Extract the (x, y) coordinate from the center of the cell holding the provided text.  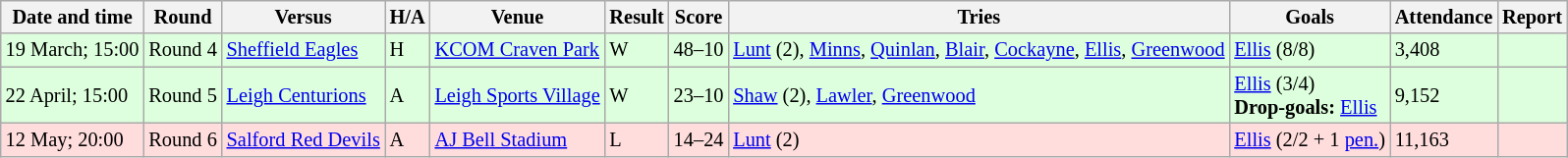
Date and time (73, 17)
Ellis (3/4)Drop-goals: Ellis (1309, 95)
23–10 (700, 95)
Round 6 (183, 139)
Report (1533, 17)
Ellis (8/8) (1309, 50)
Lunt (2) (979, 139)
14–24 (700, 139)
Lunt (2), Minns, Quinlan, Blair, Cockayne, Ellis, Greenwood (979, 50)
Round 4 (183, 50)
Result (637, 17)
Round (183, 17)
12 May; 20:00 (73, 139)
9,152 (1444, 95)
3,408 (1444, 50)
11,163 (1444, 139)
48–10 (700, 50)
Sheffield Eagles (304, 50)
Round 5 (183, 95)
Attendance (1444, 17)
KCOM Craven Park (518, 50)
Ellis (2/2 + 1 pen.) (1309, 139)
Goals (1309, 17)
19 March; 15:00 (73, 50)
22 April; 15:00 (73, 95)
L (637, 139)
H (408, 50)
H/A (408, 17)
Venue (518, 17)
Shaw (2), Lawler, Greenwood (979, 95)
Score (700, 17)
Leigh Sports Village (518, 95)
Versus (304, 17)
Salford Red Devils (304, 139)
AJ Bell Stadium (518, 139)
Tries (979, 17)
Leigh Centurions (304, 95)
